Scan for the cell matching the given text and deliver its [X, Y] coordinate at center. 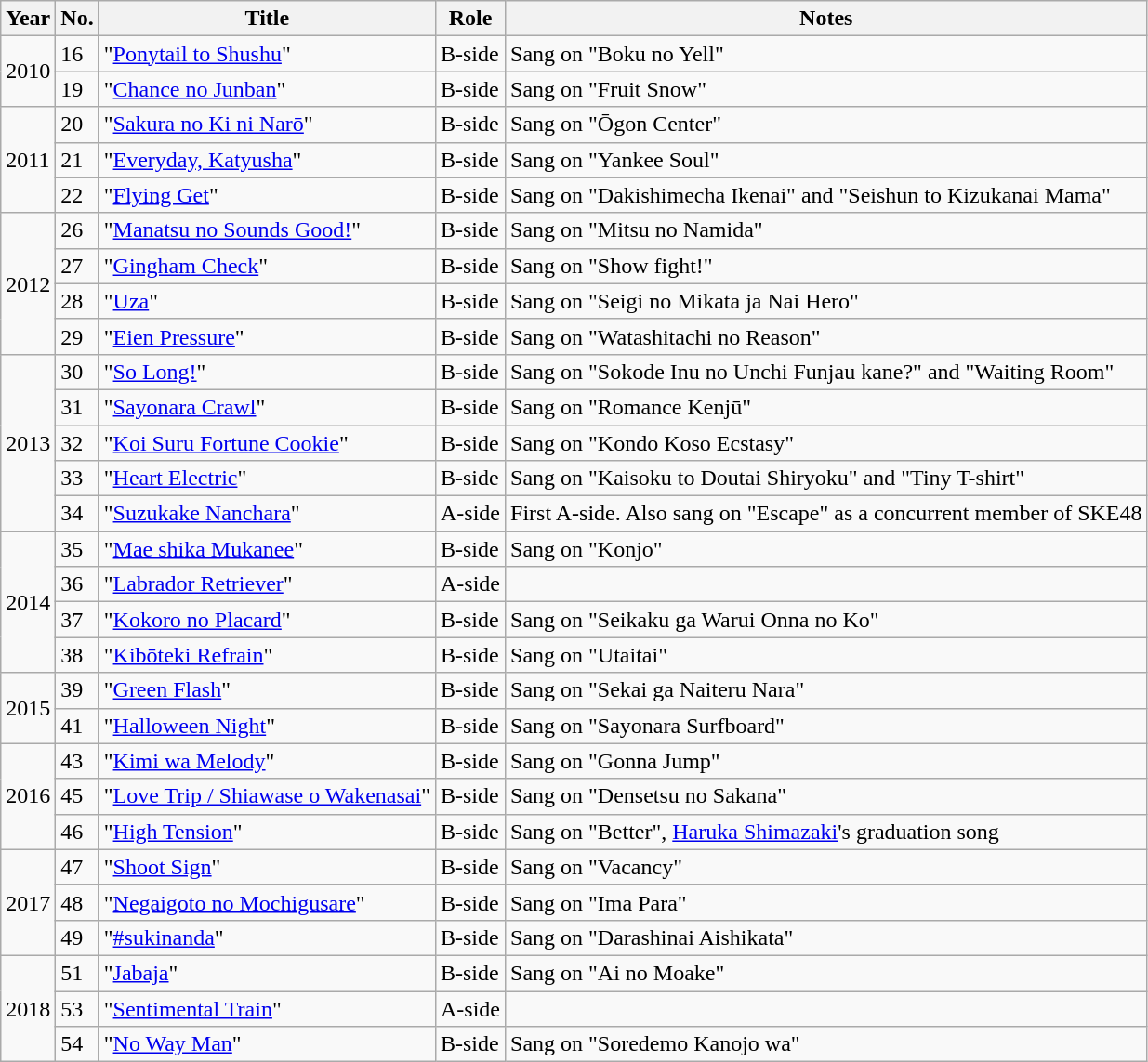
29 [77, 336]
Sang on "Konjo" [827, 549]
Sang on "Seigi no Mikata ja Nai Hero" [827, 301]
"No Way Man" [267, 1044]
37 [77, 620]
49 [77, 937]
Title [267, 19]
38 [77, 655]
"Kokoro no Placard" [267, 620]
22 [77, 195]
54 [77, 1044]
"Kibōteki Refrain" [267, 655]
"#sukinanda" [267, 937]
"Uza" [267, 301]
2018 [28, 1008]
30 [77, 372]
"Jabaja" [267, 973]
Notes [827, 19]
Sang on "Kaisoku to Doutai Shiryoku" and "Tiny T-shirt" [827, 479]
2012 [28, 283]
"Chance no Junban" [267, 89]
"Sentimental Train" [267, 1008]
Sang on "Sayonara Surfboard" [827, 726]
53 [77, 1008]
Sang on "Vacancy" [827, 867]
2017 [28, 902]
41 [77, 726]
34 [77, 514]
Role [470, 19]
43 [77, 761]
Sang on "Dakishimecha Ikenai" and "Seishun to Kizukanai Mama" [827, 195]
Sang on "Romance Kenjū" [827, 407]
"Labrador Retriever" [267, 584]
"Eien Pressure" [267, 336]
Sang on "Densetsu no Sakana" [827, 796]
35 [77, 549]
2016 [28, 796]
46 [77, 832]
Sang on "Seikaku ga Warui Onna no Ko" [827, 620]
51 [77, 973]
Sang on "Soredemo Kanojo wa" [827, 1044]
"Koi Suru Fortune Cookie" [267, 443]
"Gingham Check" [267, 266]
"Shoot Sign" [267, 867]
21 [77, 160]
First A-side. Also sang on "Escape" as a concurrent member of SKE48 [827, 514]
48 [77, 902]
45 [77, 796]
Sang on "Sokode Inu no Unchi Funjau kane?" and "Waiting Room" [827, 372]
31 [77, 407]
Sang on "Ōgon Center" [827, 125]
"Mae shika Mukanee" [267, 549]
Sang on "Sekai ga Naiteru Nara" [827, 690]
"Suzukake Nanchara" [267, 514]
2015 [28, 708]
"Ponytail to Shushu" [267, 54]
Sang on "Ai no Moake" [827, 973]
2011 [28, 160]
"Halloween Night" [267, 726]
27 [77, 266]
Sang on "Gonna Jump" [827, 761]
32 [77, 443]
No. [77, 19]
26 [77, 230]
"Everyday, Katyusha" [267, 160]
Sang on "Darashinai Aishikata" [827, 937]
Sang on "Better", Haruka Shimazaki's graduation song [827, 832]
"Flying Get" [267, 195]
36 [77, 584]
Sang on "Show fight!" [827, 266]
Sang on "Boku no Yell" [827, 54]
"Love Trip / Shiawase o Wakenasai" [267, 796]
47 [77, 867]
"Heart Electric" [267, 479]
2013 [28, 442]
Year [28, 19]
Sang on "Mitsu no Namida" [827, 230]
"Green Flash" [267, 690]
2014 [28, 602]
Sang on "Watashitachi no Reason" [827, 336]
Sang on "Ima Para" [827, 902]
19 [77, 89]
16 [77, 54]
Sang on "Kondo Koso Ecstasy" [827, 443]
"Manatsu no Sounds Good!" [267, 230]
28 [77, 301]
Sang on "Yankee Soul" [827, 160]
33 [77, 479]
"So Long!" [267, 372]
"Sayonara Crawl" [267, 407]
2010 [28, 72]
Sang on "Fruit Snow" [827, 89]
"Sakura no Ki ni Narō" [267, 125]
"Kimi wa Melody" [267, 761]
"High Tension" [267, 832]
20 [77, 125]
Sang on "Utaitai" [827, 655]
39 [77, 690]
"Negaigoto no Mochigusare" [267, 902]
